Search for the cell housing the specified text and yield its [X, Y] center coordinate. 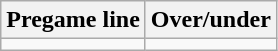
Pregame line [74, 20]
Over/under [210, 20]
